Find where the given text appears and provide that cell's center as [X, Y] coordinate. 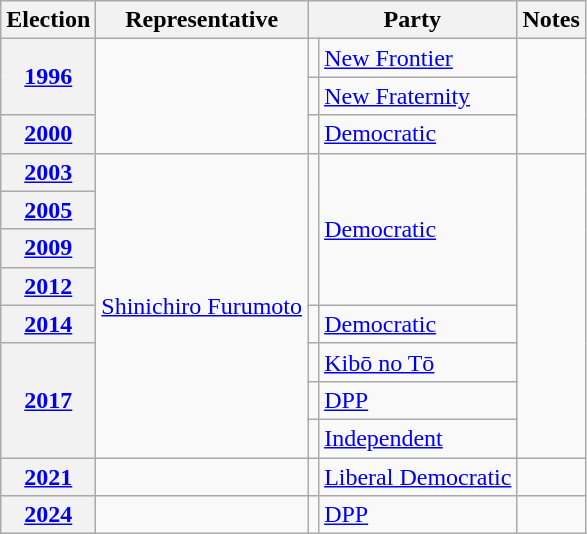
Independent [418, 438]
2014 [48, 324]
2024 [48, 515]
Notes [551, 20]
2000 [48, 134]
New Fraternity [418, 96]
1996 [48, 77]
Kibō no Tō [418, 362]
2009 [48, 248]
Election [48, 20]
Representative [202, 20]
Shinichiro Furumoto [202, 305]
2017 [48, 400]
Party [412, 20]
2021 [48, 477]
Liberal Democratic [418, 477]
New Frontier [418, 58]
2003 [48, 172]
2005 [48, 210]
2012 [48, 286]
